Find where the given text appears and provide that cell's center as [x, y] coordinate. 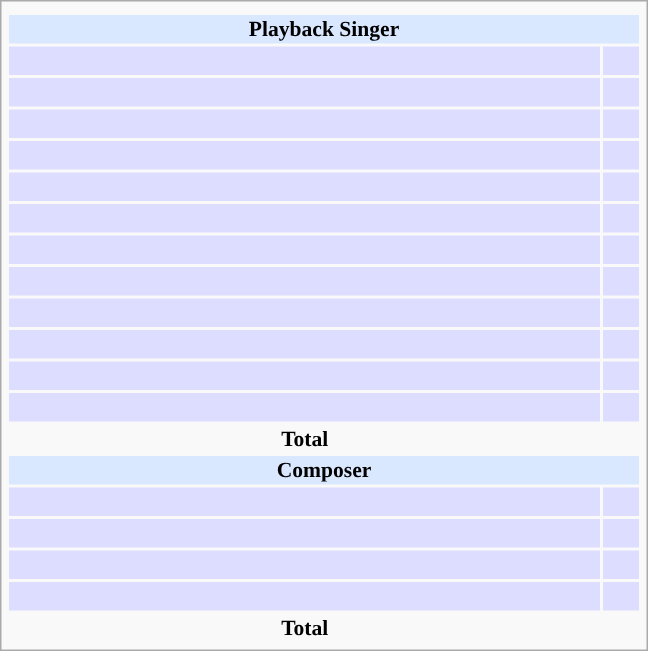
Composer [324, 470]
Playback Singer [324, 29]
